Detect which cell encompasses the target text, then output its (X, Y) center coordinate. 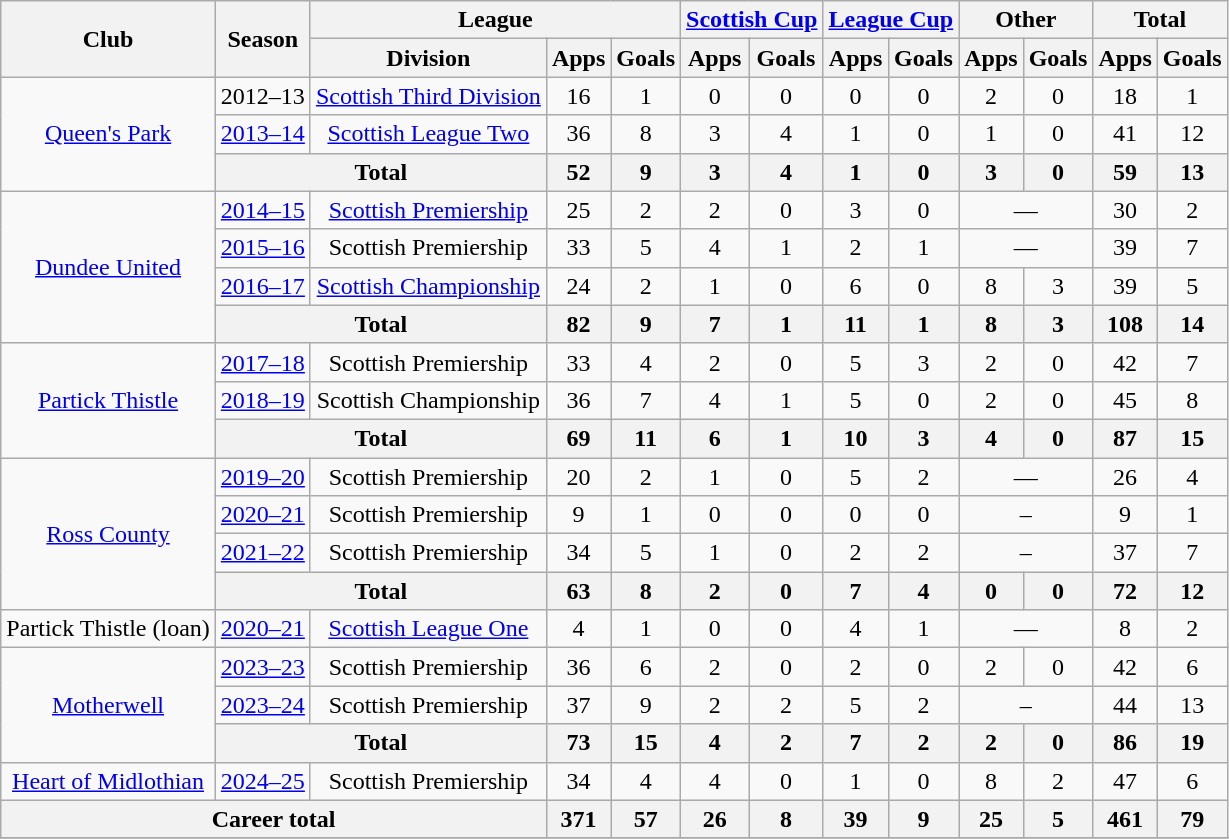
10 (856, 438)
2018–19 (262, 400)
16 (578, 96)
Club (108, 39)
2023–23 (262, 667)
Queen's Park (108, 134)
86 (1125, 743)
63 (578, 591)
Partick Thistle (108, 400)
87 (1125, 438)
2019–20 (262, 477)
14 (1192, 324)
Scottish Third Division (428, 96)
19 (1192, 743)
52 (578, 172)
Heart of Midlothian (108, 781)
2024–25 (262, 781)
2014–15 (262, 210)
League Cup (891, 20)
69 (578, 438)
Season (262, 39)
Ross County (108, 534)
Partick Thistle (loan) (108, 629)
18 (1125, 96)
Dundee United (108, 267)
2013–14 (262, 134)
24 (578, 286)
2023–24 (262, 705)
108 (1125, 324)
47 (1125, 781)
41 (1125, 134)
73 (578, 743)
2016–17 (262, 286)
461 (1125, 819)
20 (578, 477)
2015–16 (262, 248)
57 (646, 819)
Other (1026, 20)
Scottish Cup (752, 20)
Scottish League Two (428, 134)
30 (1125, 210)
Motherwell (108, 705)
Career total (274, 819)
72 (1125, 591)
2017–18 (262, 362)
44 (1125, 705)
45 (1125, 400)
79 (1192, 819)
League (495, 20)
82 (578, 324)
Scottish League One (428, 629)
2012–13 (262, 96)
59 (1125, 172)
Division (428, 58)
371 (578, 819)
2021–22 (262, 553)
